Output the [X, Y] coordinate of the center of the cell containing the given text.  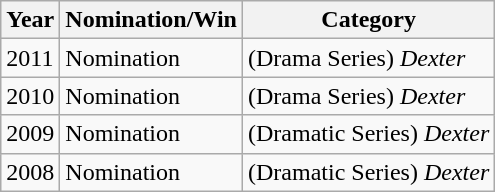
Year [30, 20]
2011 [30, 58]
Category [368, 20]
Nomination/Win [152, 20]
2008 [30, 172]
2009 [30, 134]
2010 [30, 96]
